Determine the (X, Y) coordinate at the center of the cell enclosing the given text.  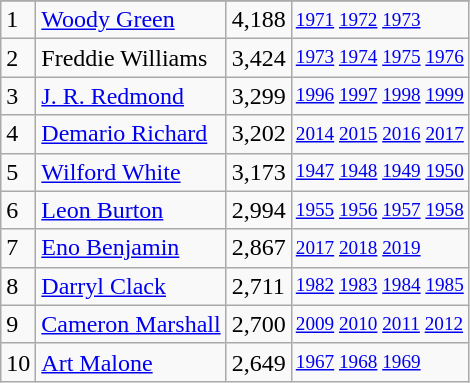
7 (18, 248)
1955 1956 1957 1958 (380, 210)
2 (18, 58)
2014 2015 2016 2017 (380, 134)
Cameron Marshall (131, 324)
8 (18, 286)
Leon Burton (131, 210)
3 (18, 96)
1 (18, 20)
2,867 (258, 248)
4,188 (258, 20)
Eno Benjamin (131, 248)
Wilford White (131, 172)
1982 1983 1984 1985 (380, 286)
3,202 (258, 134)
1967 1968 1969 (380, 362)
2,700 (258, 324)
6 (18, 210)
Freddie Williams (131, 58)
3,424 (258, 58)
Art Malone (131, 362)
1996 1997 1998 1999 (380, 96)
4 (18, 134)
3,299 (258, 96)
J. R. Redmond (131, 96)
5 (18, 172)
Woody Green (131, 20)
9 (18, 324)
2,711 (258, 286)
2,649 (258, 362)
2009 2010 2011 2012 (380, 324)
Demario Richard (131, 134)
1973 1974 1975 1976 (380, 58)
10 (18, 362)
1947 1948 1949 1950 (380, 172)
3,173 (258, 172)
Darryl Clack (131, 286)
2017 2018 2019 (380, 248)
2,994 (258, 210)
1971 1972 1973 (380, 20)
